Determine the (X, Y) coordinate at the center of the cell enclosing the given text.  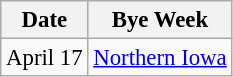
Northern Iowa (160, 58)
Bye Week (160, 20)
Date (44, 20)
April 17 (44, 58)
